From the cell containing the given text, extract its center point as (x, y) coordinate. 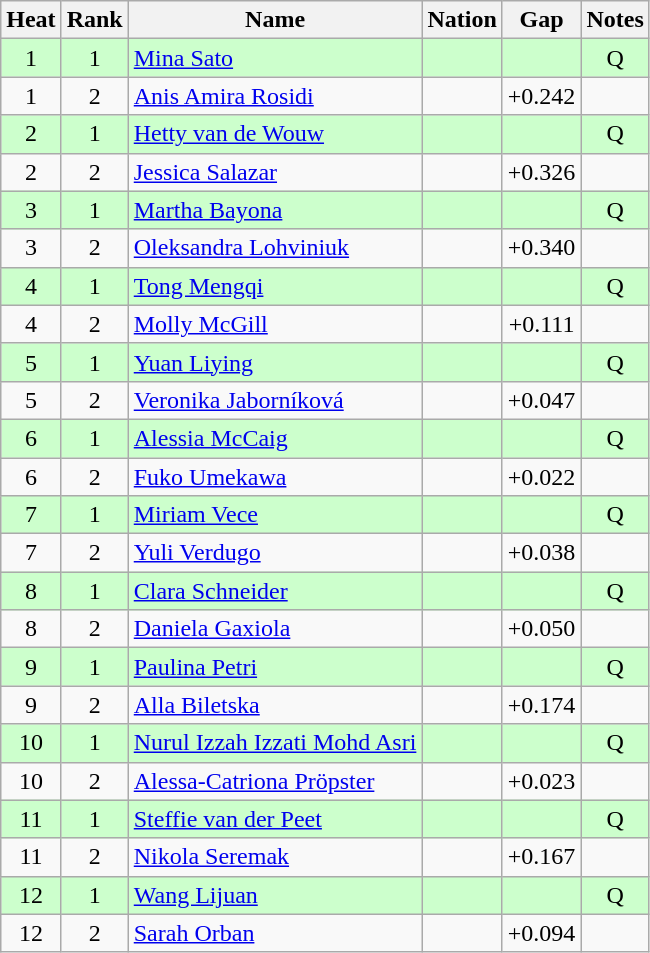
+0.047 (542, 400)
+0.242 (542, 96)
Martha Bayona (275, 210)
Nurul Izzah Izzati Mohd Asri (275, 743)
Name (275, 20)
+0.022 (542, 477)
Oleksandra Lohviniuk (275, 248)
Nation (462, 20)
Alla Biletska (275, 705)
Wang Lijuan (275, 895)
Daniela Gaxiola (275, 629)
+0.023 (542, 781)
Alessia McCaig (275, 438)
+0.111 (542, 324)
Jessica Salazar (275, 172)
Molly McGill (275, 324)
Miriam Vece (275, 515)
Tong Mengqi (275, 286)
Heat (31, 20)
Yuli Verdugo (275, 553)
Anis Amira Rosidi (275, 96)
Gap (542, 20)
+0.167 (542, 857)
+0.038 (542, 553)
+0.340 (542, 248)
+0.094 (542, 933)
+0.326 (542, 172)
Alessa-Catriona Pröpster (275, 781)
+0.050 (542, 629)
Steffie van der Peet (275, 819)
Yuan Liying (275, 362)
Rank (94, 20)
Mina Sato (275, 58)
Nikola Seremak (275, 857)
Clara Schneider (275, 591)
Sarah Orban (275, 933)
Fuko Umekawa (275, 477)
Paulina Petri (275, 667)
+0.174 (542, 705)
Veronika Jaborníková (275, 400)
Notes (615, 20)
Hetty van de Wouw (275, 134)
